Scan for the cell matching the given text and deliver its (X, Y) coordinate at center. 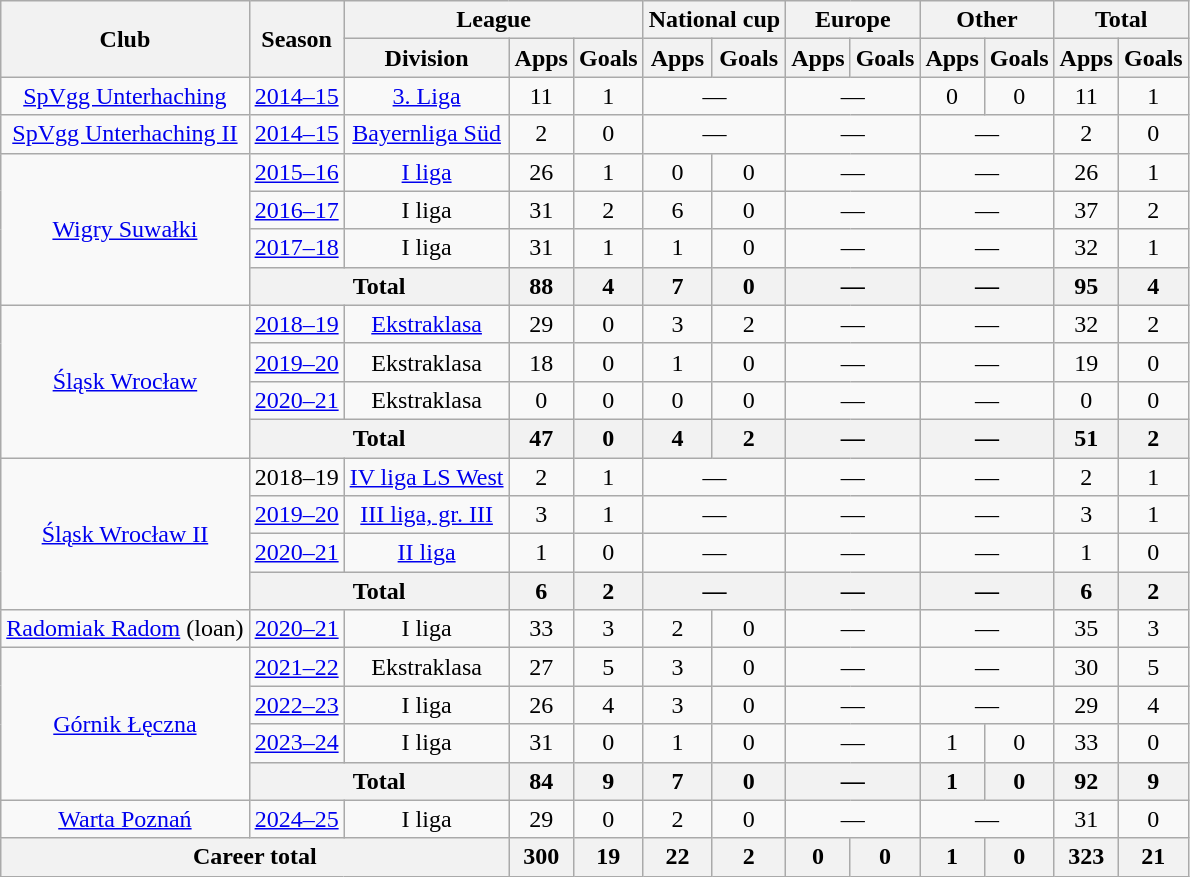
Śląsk Wrocław (125, 381)
2015–16 (296, 172)
2016–17 (296, 210)
Division (426, 58)
Bayernliga Süd (426, 134)
Career total (255, 857)
Śląsk Wrocław II (125, 534)
Wigry Suwałki (125, 229)
Other (987, 20)
2024–25 (296, 819)
3. Liga (426, 96)
Season (296, 39)
92 (1086, 781)
Warta Poznań (125, 819)
18 (541, 362)
SpVgg Unterhaching (125, 96)
Europe (853, 20)
88 (541, 286)
37 (1086, 210)
47 (541, 438)
95 (1086, 286)
51 (1086, 438)
27 (541, 667)
30 (1086, 667)
21 (1153, 857)
II liga (426, 553)
2021–22 (296, 667)
84 (541, 781)
Club (125, 39)
National cup (714, 20)
Górnik Łęczna (125, 724)
2023–24 (296, 743)
35 (1086, 629)
SpVgg Unterhaching II (125, 134)
2017–18 (296, 248)
300 (541, 857)
Radomiak Radom (loan) (125, 629)
League (494, 20)
2022–23 (296, 705)
III liga, gr. III (426, 515)
323 (1086, 857)
IV liga LS West (426, 477)
22 (677, 857)
